Capture the cell that displays the provided text and extract its [X, Y] central coordinate. 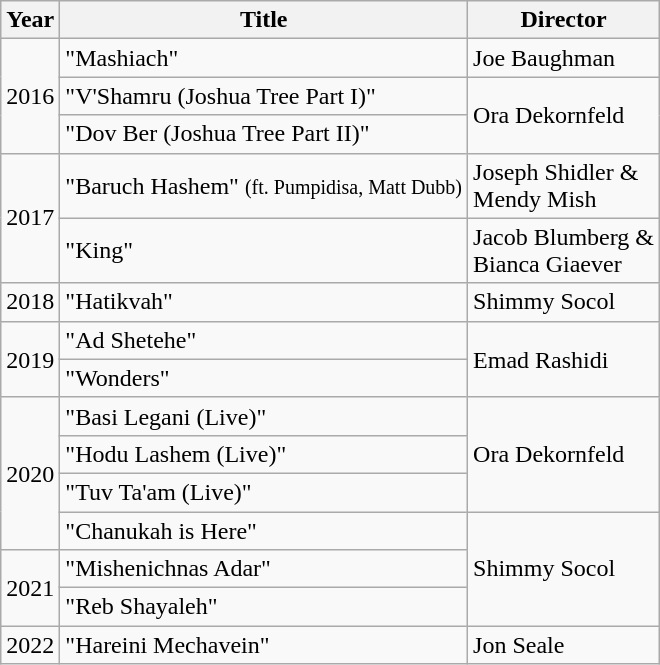
"Dov Ber (Joshua Tree Part II)" [264, 134]
"Basi Legani (Live)" [264, 416]
Joe Baughman [564, 58]
Year [30, 20]
2019 [30, 359]
Joseph Shidler &Mendy Mish [564, 186]
"Reb Shayaleh" [264, 607]
2020 [30, 473]
Director [564, 20]
2018 [30, 302]
"Ad Shetehe" [264, 340]
"Hatikvah" [264, 302]
2022 [30, 645]
"Mashiach" [264, 58]
"Tuv Ta'am (Live)" [264, 492]
Jon Seale [564, 645]
"V'Shamru (Joshua Tree Part I)" [264, 96]
"Wonders" [264, 378]
2016 [30, 96]
2021 [30, 588]
Emad Rashidi [564, 359]
"Hodu Lashem (Live)" [264, 454]
"Hareini Mechavein" [264, 645]
"Mishenichnas Adar" [264, 569]
2017 [30, 218]
"King" [264, 250]
Title [264, 20]
Jacob Blumberg &Bianca Giaever [564, 250]
"Baruch Hashem" (ft. Pumpidisa, Matt Dubb) [264, 186]
"Chanukah is Here" [264, 531]
